Detect which cell encompasses the target text, then output its [X, Y] center coordinate. 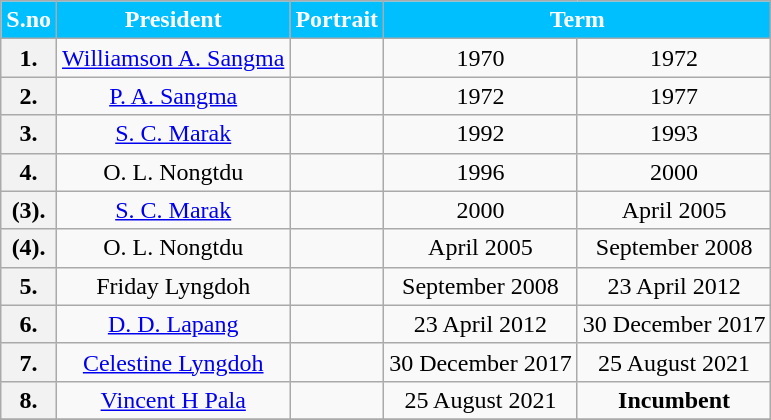
Celestine Lyngdoh [174, 362]
1. [29, 58]
1977 [674, 96]
3. [29, 134]
4. [29, 172]
5. [29, 286]
Friday Lyngdoh [174, 286]
1992 [481, 134]
1996 [481, 172]
D. D. Lapang [174, 324]
S.no [29, 20]
P. A. Sangma [174, 96]
1993 [674, 134]
Vincent H Pala [174, 400]
(4). [29, 248]
2. [29, 96]
(3). [29, 210]
Portrait [337, 20]
Term [578, 20]
Incumbent [674, 400]
6. [29, 324]
8. [29, 400]
1970 [481, 58]
7. [29, 362]
Williamson A. Sangma [174, 58]
President [174, 20]
